Return [X, Y] of the center of cell containing provided text 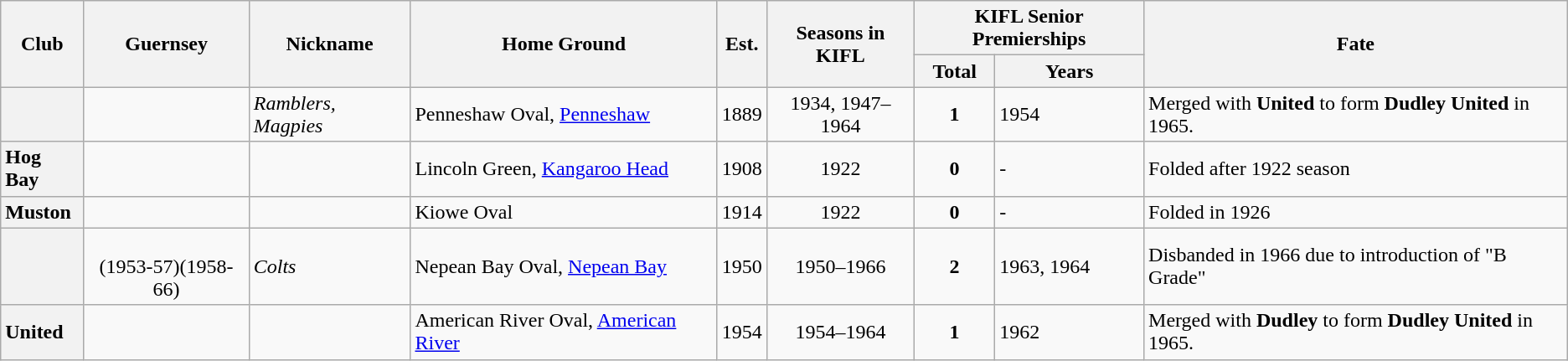
Seasons in KIFL [840, 44]
Nepean Bay Oval, Nepean Bay [564, 266]
1889 [742, 114]
Hog Bay [42, 169]
1950 [742, 266]
1954–1964 [840, 332]
Lincoln Green, Kangaroo Head [564, 169]
Merged with United to form Dudley United in 1965. [1356, 114]
1934, 1947–1964 [840, 114]
1962 [1070, 332]
(1953-57)(1958-66) [166, 266]
1950–1966 [840, 266]
Total [955, 71]
Merged with Dudley to form Dudley United in 1965. [1356, 332]
United [42, 332]
Ramblers, Magpies [330, 114]
KIFL Senior Premierships [1029, 28]
Home Ground [564, 44]
Muston [42, 212]
Years [1070, 71]
Fate [1356, 44]
American River Oval, American River [564, 332]
Disbanded in 1966 due to introduction of "B Grade" [1356, 266]
Penneshaw Oval, Penneshaw [564, 114]
Guernsey [166, 44]
Colts [330, 266]
Folded in 1926 [1356, 212]
1963, 1964 [1070, 266]
Folded after 1922 season [1356, 169]
Est. [742, 44]
1908 [742, 169]
2 [955, 266]
Club [42, 44]
Kiowe Oval [564, 212]
1914 [742, 212]
Nickname [330, 44]
